Provide the (X, Y) coordinate of the cell's center where the given text is located.  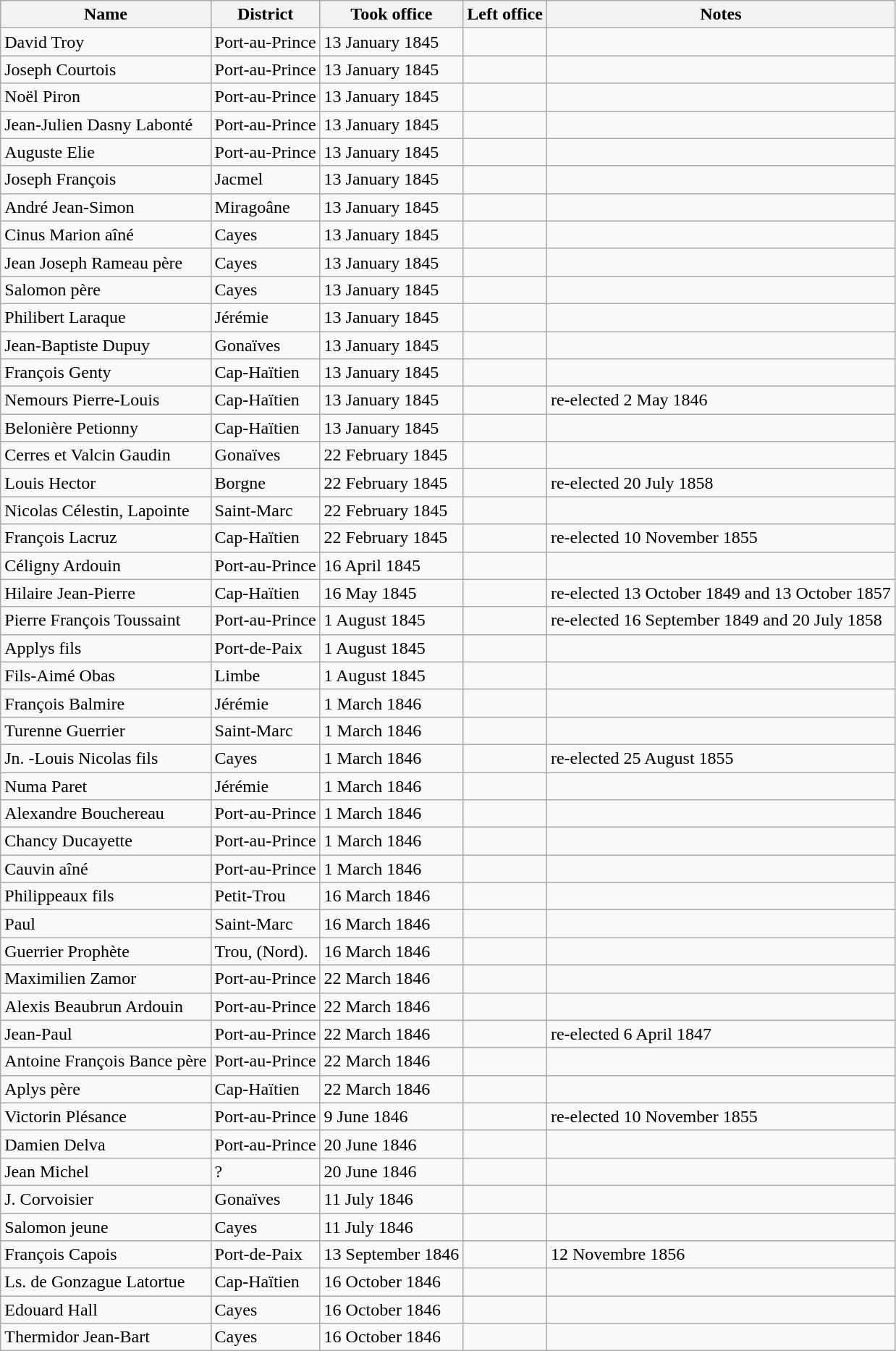
Salomon père (106, 290)
François Lacruz (106, 538)
Cinus Marion aîné (106, 235)
André Jean-Simon (106, 207)
Jean Joseph Rameau père (106, 262)
16 April 1845 (392, 565)
Maximilien Zamor (106, 979)
Philibert Laraque (106, 317)
J. Corvoisier (106, 1199)
Damien Delva (106, 1144)
Noël Piron (106, 97)
Nicolas Célestin, Lapointe (106, 510)
12 Novembre 1856 (721, 1255)
Jn. -Louis Nicolas fils (106, 758)
Belonière Petionny (106, 428)
François Genty (106, 373)
re-elected 16 September 1849 and 20 July 1858 (721, 620)
Jean-Julien Dasny Labonté (106, 125)
Left office (505, 14)
Joseph Courtois (106, 70)
Joseph François (106, 180)
Jean-Paul (106, 1034)
Nemours Pierre-Louis (106, 400)
Auguste Elie (106, 152)
16 May 1845 (392, 593)
Numa Paret (106, 786)
Limbe (265, 675)
Notes (721, 14)
Petit-Trou (265, 896)
13 September 1846 (392, 1255)
David Troy (106, 42)
re-elected 13 October 1849 and 13 October 1857 (721, 593)
Jean-Baptiste Dupuy (106, 345)
re-elected 6 April 1847 (721, 1034)
Ls. de Gonzague Latortue (106, 1282)
Fils-Aimé Obas (106, 675)
Thermidor Jean-Bart (106, 1337)
Jean Michel (106, 1171)
Miragoâne (265, 207)
Applys fils (106, 648)
Alexandre Bouchereau (106, 814)
François Capois (106, 1255)
re-elected 25 August 1855 (721, 758)
Name (106, 14)
Turenne Guerrier (106, 731)
Alexis Beaubrun Ardouin (106, 1006)
re-elected 2 May 1846 (721, 400)
Céligny Ardouin (106, 565)
Borgne (265, 483)
Edouard Hall (106, 1310)
Louis Hector (106, 483)
Jacmel (265, 180)
Hilaire Jean-Pierre (106, 593)
Antoine François Bance père (106, 1061)
Philippeaux fils (106, 896)
Took office (392, 14)
Trou, (Nord). (265, 951)
Aplys père (106, 1089)
Paul (106, 924)
Cerres et Valcin Gaudin (106, 455)
re-elected 20 July 1858 (721, 483)
9 June 1846 (392, 1116)
District (265, 14)
Pierre François Toussaint (106, 620)
François Balmire (106, 703)
Victorin Plésance (106, 1116)
Salomon jeune (106, 1227)
? (265, 1171)
Guerrier Prophète (106, 951)
Cauvin aîné (106, 869)
Chancy Ducayette (106, 841)
